Extract the (x, y) coordinate from the center of the cell holding the provided text.  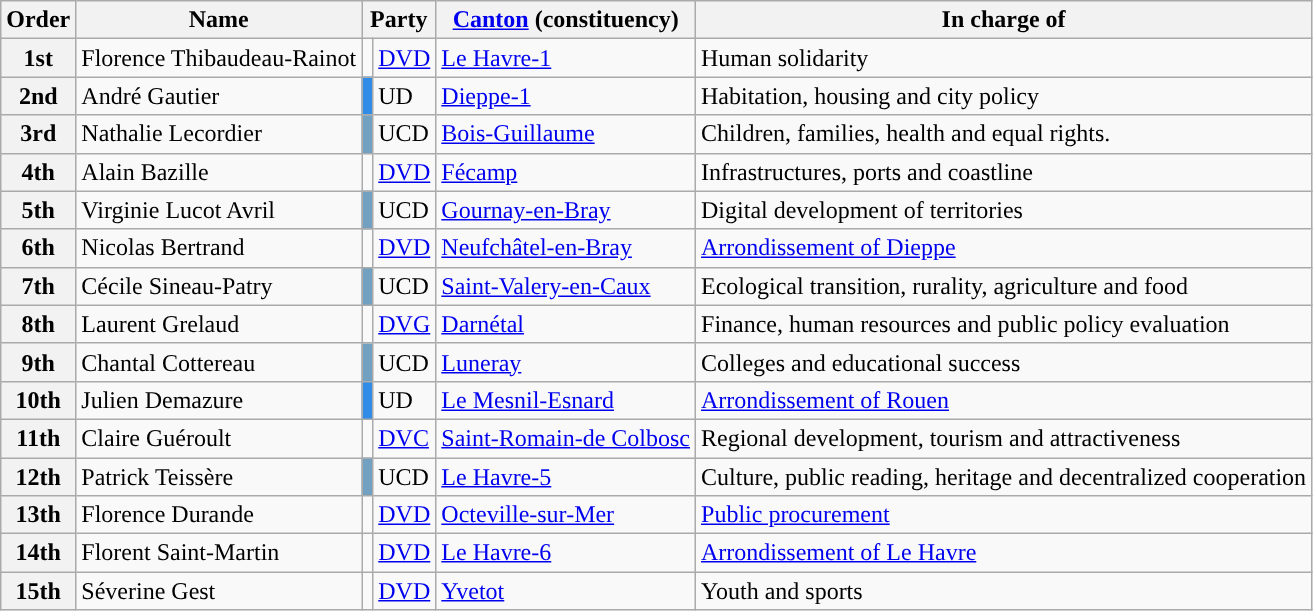
Darnétal (566, 324)
Gournay-en-Bray (566, 210)
Saint-Valery-en-Caux (566, 286)
Yvetot (566, 591)
Luneray (566, 362)
Le Mesnil-Esnard (566, 400)
Neufchâtel-en-Bray (566, 248)
14th (38, 553)
Arrondissement of Le Havre (1004, 553)
Infrastructures, ports and coastline (1004, 172)
Chantal Cottereau (219, 362)
10th (38, 400)
Bois-Guillaume (566, 134)
Octeville-sur-Mer (566, 515)
Florence Durande (219, 515)
Children, families, health and equal rights. (1004, 134)
Regional development, tourism and attractiveness (1004, 438)
DVC (404, 438)
11th (38, 438)
Saint-Romain-de Colbosc (566, 438)
Arrondissement of Rouen (1004, 400)
Party (399, 20)
In charge of (1004, 20)
Cécile Sineau-Patry (219, 286)
Digital development of territories (1004, 210)
Le Havre-6 (566, 553)
Finance, human resources and public policy evaluation (1004, 324)
Le Havre-5 (566, 477)
Culture, public reading, heritage and decentralized cooperation (1004, 477)
1st (38, 58)
Le Havre-1 (566, 58)
12th (38, 477)
Name (219, 20)
8th (38, 324)
6th (38, 248)
Alain Bazille (219, 172)
5th (38, 210)
4th (38, 172)
Canton (constituency) (566, 20)
Fécamp (566, 172)
Virginie Lucot Avril (219, 210)
Arrondissement of Dieppe (1004, 248)
Dieppe-1 (566, 96)
Florent Saint-Martin (219, 553)
Human solidarity (1004, 58)
Youth and sports (1004, 591)
3rd (38, 134)
Julien Demazure (219, 400)
Séverine Gest (219, 591)
Laurent Grelaud (219, 324)
DVG (404, 324)
Patrick Teissère (219, 477)
Habitation, housing and city policy (1004, 96)
2nd (38, 96)
Claire Guéroult (219, 438)
13th (38, 515)
Nathalie Lecordier (219, 134)
Order (38, 20)
Colleges and educational success (1004, 362)
7th (38, 286)
André Gautier (219, 96)
Florence Thibaudeau-Rainot (219, 58)
15th (38, 591)
9th (38, 362)
Public procurement (1004, 515)
Nicolas Bertrand (219, 248)
Ecological transition, rurality, agriculture and food (1004, 286)
